Return the (X, Y) coordinate for the center point of the cell that contains the specified text.  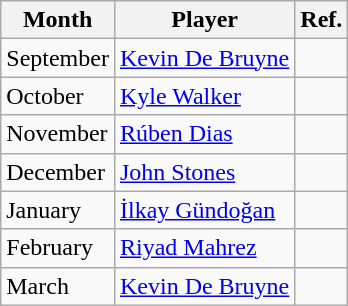
Month (58, 20)
December (58, 172)
Rúben Dias (204, 134)
Ref. (322, 20)
January (58, 210)
Player (204, 20)
Kyle Walker (204, 96)
John Stones (204, 172)
October (58, 96)
February (58, 248)
March (58, 286)
İlkay Gündoğan (204, 210)
November (58, 134)
Riyad Mahrez (204, 248)
September (58, 58)
